Return [x, y] of the center of cell containing provided text 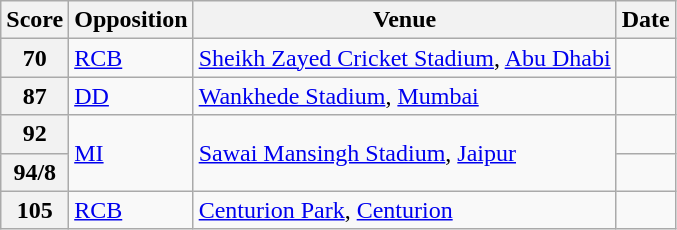
94/8 [35, 172]
Opposition [131, 20]
MI [131, 153]
Date [646, 20]
105 [35, 210]
87 [35, 96]
Sheikh Zayed Cricket Stadium, Abu Dhabi [404, 58]
70 [35, 58]
DD [131, 96]
92 [35, 134]
Score [35, 20]
Centurion Park, Centurion [404, 210]
Venue [404, 20]
Wankhede Stadium, Mumbai [404, 96]
Sawai Mansingh Stadium, Jaipur [404, 153]
